Pinpoint the cell where the given text exists, returning its (X, Y) midpoint coordinate. 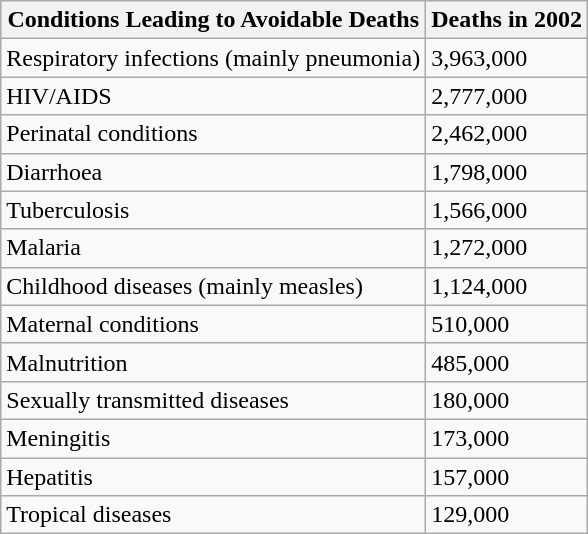
Malaria (214, 248)
2,462,000 (507, 134)
HIV/AIDS (214, 96)
173,000 (507, 438)
Hepatitis (214, 477)
1,124,000 (507, 286)
Tropical diseases (214, 515)
2,777,000 (507, 96)
1,272,000 (507, 248)
Deaths in 2002 (507, 20)
Perinatal conditions (214, 134)
157,000 (507, 477)
Malnutrition (214, 362)
129,000 (507, 515)
Respiratory infections (mainly pneumonia) (214, 58)
1,566,000 (507, 210)
Meningitis (214, 438)
Childhood diseases (mainly measles) (214, 286)
Tuberculosis (214, 210)
Diarrhoea (214, 172)
3,963,000 (507, 58)
485,000 (507, 362)
1,798,000 (507, 172)
Conditions Leading to Avoidable Deaths (214, 20)
Maternal conditions (214, 324)
Sexually transmitted diseases (214, 400)
180,000 (507, 400)
510,000 (507, 324)
